Locate the cell with the specified text and output its (x, y) center coordinate. 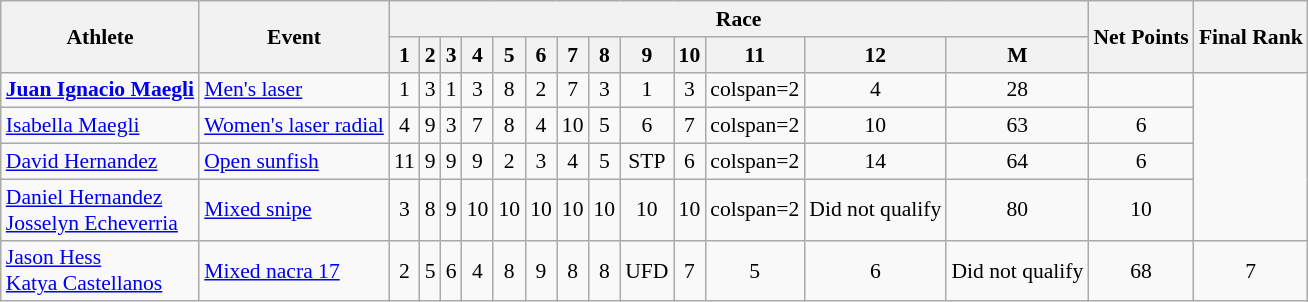
14 (875, 162)
M (1017, 55)
68 (1140, 270)
Jason HessKatya Castellanos (100, 270)
STP (646, 162)
Women's laser radial (294, 126)
12 (875, 55)
Athlete (100, 36)
Men's laser (294, 90)
David Hernandez (100, 162)
Net Points (1140, 36)
UFD (646, 270)
Isabella Maegli (100, 126)
64 (1017, 162)
Mixed snipe (294, 210)
28 (1017, 90)
Juan Ignacio Maegli (100, 90)
Open sunfish (294, 162)
63 (1017, 126)
Final Rank (1251, 36)
Mixed nacra 17 (294, 270)
Daniel HernandezJosselyn Echeverria (100, 210)
Race (738, 19)
Event (294, 36)
80 (1017, 210)
